For the text-containing cell, return its midpoint in (X, Y) coordinate format. 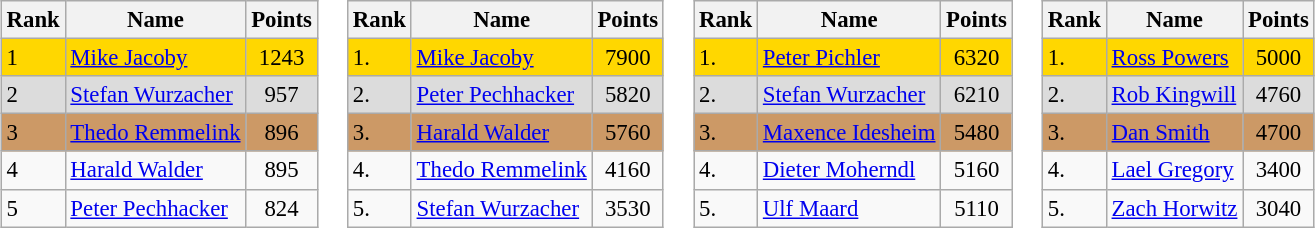
6210 (976, 95)
Rob Kingwill (1174, 95)
Ulf Maard (850, 208)
5160 (976, 170)
6320 (976, 58)
5110 (976, 208)
7900 (628, 58)
3530 (628, 208)
1 (33, 58)
4160 (628, 170)
Zach Horwitz (1174, 208)
957 (282, 95)
2 (33, 95)
5000 (1278, 58)
3040 (1278, 208)
Peter Pichler (850, 58)
824 (282, 208)
896 (282, 133)
1243 (282, 58)
Lael Gregory (1174, 170)
5820 (628, 95)
3 (33, 133)
4 (33, 170)
5480 (976, 133)
3400 (1278, 170)
5760 (628, 133)
Maxence Idesheim (850, 133)
Dan Smith (1174, 133)
4760 (1278, 95)
Dieter Moherndl (850, 170)
Ross Powers (1174, 58)
4700 (1278, 133)
5 (33, 208)
895 (282, 170)
